Return (x, y) of the center of cell containing provided text 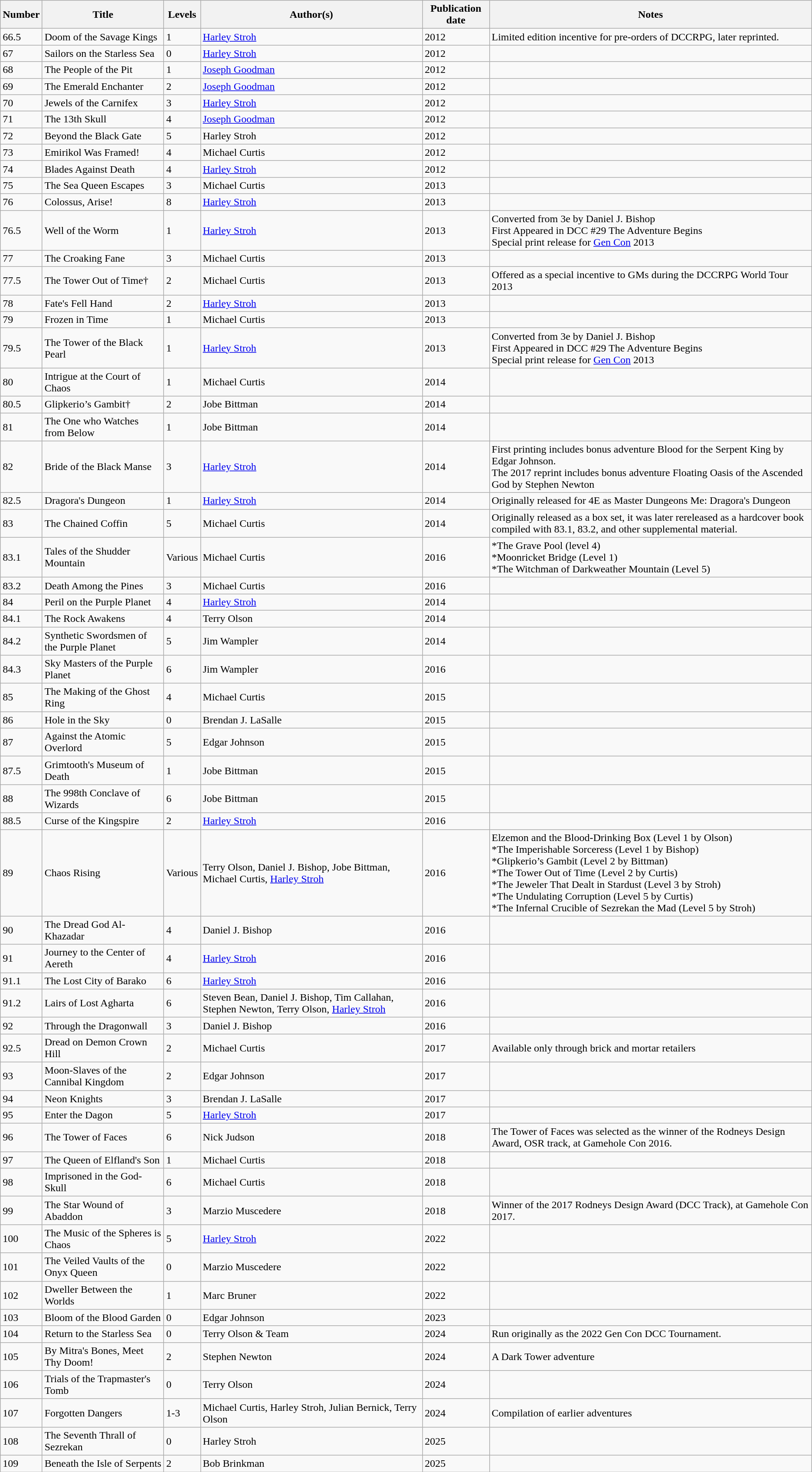
Neon Knights (103, 1098)
Levels (182, 15)
Against the Atomic Overlord (103, 742)
Forgotten Dangers (103, 1413)
95 (21, 1115)
Steven Bean, Daniel J. Bishop, Tim Callahan, Stephen Newton, Terry Olson, Harley Stroh (311, 1003)
Number (21, 15)
Dread on Demon Crown Hill (103, 1048)
68 (21, 70)
Blades Against Death (103, 169)
Trials of the Trapmaster's Tomb (103, 1384)
81 (21, 427)
93 (21, 1076)
Marc Bruner (311, 1295)
The Tower of Faces was selected as the winner of the Rodneys Design Award, OSR track, at Gamehole Con 2016. (651, 1138)
By Mitra's Bones, Meet Thy Doom! (103, 1357)
Through the Dragonwall (103, 1025)
Lairs of Lost Agharta (103, 1003)
Bride of the Black Manse (103, 467)
The Tower Out of Time† (103, 281)
Return to the Starless Sea (103, 1334)
Nick Judson (311, 1138)
The Veiled Vaults of the Onyx Queen (103, 1267)
Title (103, 15)
Sailors on the Starless Sea (103, 53)
77.5 (21, 281)
The 13th Skull (103, 119)
Well of the Worm (103, 230)
Colossus, Arise! (103, 202)
Notes (651, 15)
83 (21, 523)
Publication date (456, 15)
72 (21, 136)
86 (21, 720)
92 (21, 1025)
108 (21, 1441)
83.1 (21, 557)
Beneath the Isle of Serpents (103, 1463)
The Seventh Thrall of Sezrekan (103, 1441)
84.1 (21, 618)
The Emerald Enchanter (103, 86)
102 (21, 1295)
The Lost City of Barako (103, 981)
Intrigue at the Court of Chaos (103, 382)
Dragora's Dungeon (103, 501)
Terry Olson, Daniel J. Bishop, Jobe Bittman, Michael Curtis, Harley Stroh (311, 873)
79 (21, 320)
Moon-Slaves of the Cannibal Kingdom (103, 1076)
Bob Brinkman (311, 1463)
99 (21, 1211)
Enter the Dagon (103, 1115)
78 (21, 303)
Synthetic Swordsmen of the Purple Planet (103, 641)
98 (21, 1182)
94 (21, 1098)
82 (21, 467)
Imprisoned in the God-Skull (103, 1182)
89 (21, 873)
Compilation of earlier adventures (651, 1413)
Peril on the Purple Planet (103, 602)
75 (21, 185)
The Dread God Al-Khazadar (103, 930)
Run originally as the 2022 Gen Con DCC Tournament. (651, 1334)
The People of the Pit (103, 70)
Bloom of the Blood Garden (103, 1318)
Author(s) (311, 15)
106 (21, 1384)
8 (182, 202)
Hole in the Sky (103, 720)
101 (21, 1267)
100 (21, 1239)
2023 (456, 1318)
The Tower of Faces (103, 1138)
91.1 (21, 981)
82.5 (21, 501)
107 (21, 1413)
79.5 (21, 348)
The 998th Conclave of Wizards (103, 798)
Available only through brick and mortar retailers (651, 1048)
The Sea Queen Escapes (103, 185)
66.5 (21, 37)
A Dark Tower adventure (651, 1357)
Stephen Newton (311, 1357)
Doom of the Savage Kings (103, 37)
Frozen in Time (103, 320)
Curse of the Kingspire (103, 821)
The Queen of Elfland's Son (103, 1160)
103 (21, 1318)
88 (21, 798)
Winner of the 2017 Rodneys Design Award (DCC Track), at Gamehole Con 2017. (651, 1211)
1-3 (182, 1413)
Sky Masters of the Purple Planet (103, 669)
73 (21, 152)
*The Grave Pool (level 4)*Moonricket Bridge (Level 1)*The Witchman of Darkweather Mountain (Level 5) (651, 557)
The Croaking Fane (103, 259)
104 (21, 1334)
Grimtooth's Museum of Death (103, 771)
74 (21, 169)
80.5 (21, 404)
Emirikol Was Framed! (103, 152)
91 (21, 958)
The One who Watches from Below (103, 427)
92.5 (21, 1048)
109 (21, 1463)
Journey to the Center of Aereth (103, 958)
85 (21, 698)
87.5 (21, 771)
Beyond the Black Gate (103, 136)
Offered as a special incentive to GMs during the DCCRPG World Tour 2013 (651, 281)
96 (21, 1138)
77 (21, 259)
Tales of the Shudder Mountain (103, 557)
90 (21, 930)
83.2 (21, 585)
Glipkerio’s Gambit† (103, 404)
67 (21, 53)
The Chained Coffin (103, 523)
87 (21, 742)
The Music of the Spheres is Chaos (103, 1239)
Originally released as a box set, it was later rereleased as a hardcover book compiled with 83.1, 83.2, and other supplemental material. (651, 523)
Originally released for 4E as Master Dungeons Me: Dragora's Dungeon (651, 501)
88.5 (21, 821)
The Rock Awakens (103, 618)
76 (21, 202)
91.2 (21, 1003)
97 (21, 1160)
71 (21, 119)
70 (21, 103)
80 (21, 382)
The Making of the Ghost Ring (103, 698)
69 (21, 86)
Terry Olson & Team (311, 1334)
Limited edition incentive for pre-orders of DCCRPG, later reprinted. (651, 37)
Jewels of the Carnifex (103, 103)
Fate's Fell Hand (103, 303)
Chaos Rising (103, 873)
Dweller Between the Worlds (103, 1295)
84.3 (21, 669)
84 (21, 602)
Death Among the Pines (103, 585)
The Star Wound of Abaddon (103, 1211)
84.2 (21, 641)
105 (21, 1357)
Michael Curtis, Harley Stroh, Julian Bernick, Terry Olson (311, 1413)
The Tower of the Black Pearl (103, 348)
76.5 (21, 230)
